Output the (X, Y) coordinate of the center of the cell containing the given text.  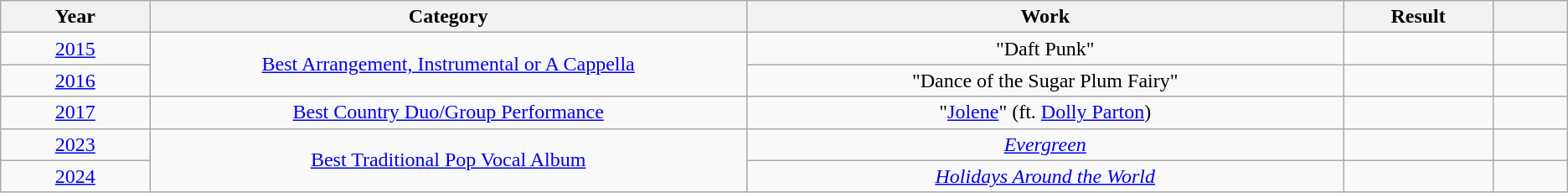
2024 (75, 176)
Best Country Duo/Group Performance (449, 112)
Evergreen (1045, 144)
"Jolene" (ft. Dolly Parton) (1045, 112)
Category (449, 17)
Best Traditional Pop Vocal Album (449, 160)
Best Arrangement, Instrumental or A Cappella (449, 65)
2017 (75, 112)
2023 (75, 144)
Year (75, 17)
2016 (75, 81)
"Daft Punk" (1045, 49)
Work (1045, 17)
Result (1418, 17)
2015 (75, 49)
"Dance of the Sugar Plum Fairy" (1045, 81)
Holidays Around the World (1045, 176)
